Find where the given text appears and provide that cell's center as [x, y] coordinate. 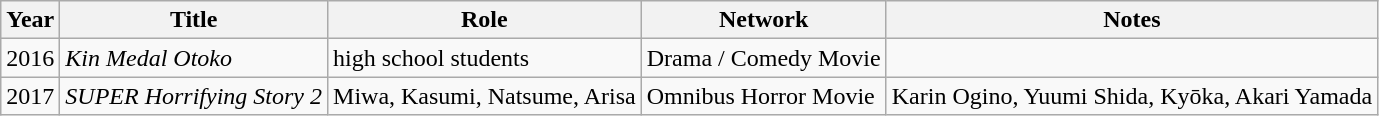
Year [30, 20]
Kin Medal Otoko [194, 58]
Network [764, 20]
high school students [485, 58]
Notes [1132, 20]
Omnibus Horror Movie [764, 96]
SUPER Horrifying Story 2 [194, 96]
Role [485, 20]
2016 [30, 58]
Drama / Comedy Movie [764, 58]
2017 [30, 96]
Karin Ogino, Yuumi Shida, Kyōka, Akari Yamada [1132, 96]
Title [194, 20]
Miwa, Kasumi, Natsume, Arisa [485, 96]
